Determine the (x, y) coordinate at the center of the cell enclosing the given text.  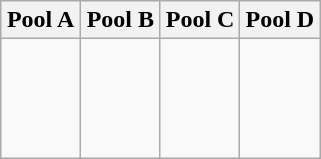
Pool A (41, 20)
Pool D (280, 20)
Pool C (200, 20)
Pool B (120, 20)
